Scan for the cell matching the given text and deliver its (x, y) coordinate at center. 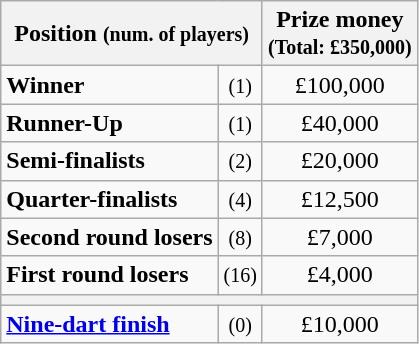
£4,000 (340, 275)
Second round losers (110, 237)
£10,000 (340, 324)
Nine-dart finish (110, 324)
(2) (240, 161)
£20,000 (340, 161)
Semi-finalists (110, 161)
(8) (240, 237)
Runner-Up (110, 123)
(0) (240, 324)
(16) (240, 275)
Quarter-finalists (110, 199)
£100,000 (340, 85)
£40,000 (340, 123)
Winner (110, 85)
Position (num. of players) (132, 34)
£12,500 (340, 199)
£7,000 (340, 237)
(4) (240, 199)
Prize money(Total: £350,000) (340, 34)
First round losers (110, 275)
